Return the (x, y) coordinate for the center point of the cell that contains the specified text.  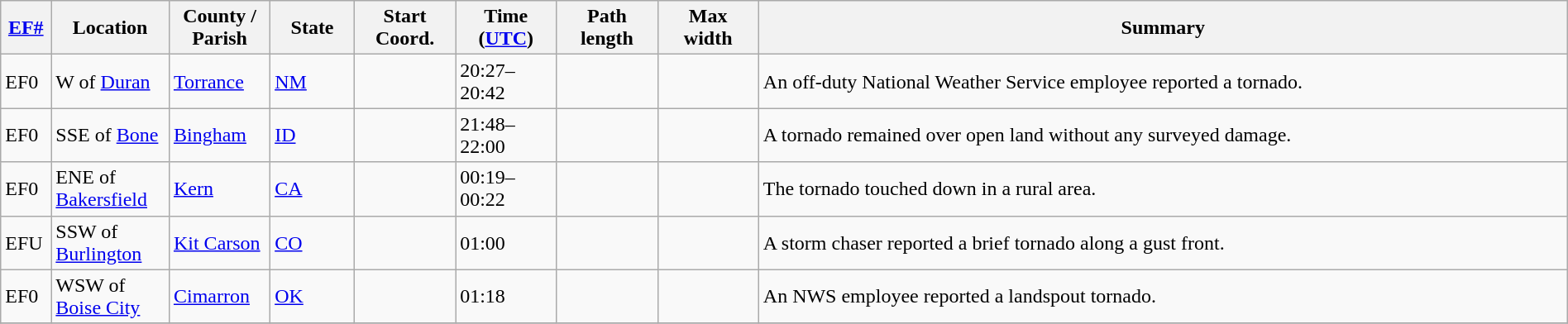
21:48–22:00 (506, 136)
OK (313, 296)
A storm chaser reported a brief tornado along a gust front. (1163, 243)
CO (313, 243)
SSE of Bone (111, 136)
EF# (26, 28)
Kern (219, 188)
CA (313, 188)
The tornado touched down in a rural area. (1163, 188)
01:00 (506, 243)
Bingham (219, 136)
An off-duty National Weather Service employee reported a tornado. (1163, 81)
Torrance (219, 81)
A tornado remained over open land without any surveyed damage. (1163, 136)
Path length (607, 28)
Summary (1163, 28)
Start Coord. (404, 28)
SSW of Burlington (111, 243)
County / Parish (219, 28)
An NWS employee reported a landspout tornado. (1163, 296)
01:18 (506, 296)
Kit Carson (219, 243)
Location (111, 28)
W of Duran (111, 81)
WSW of Boise City (111, 296)
State (313, 28)
Cimarron (219, 296)
Max width (708, 28)
Time (UTC) (506, 28)
NM (313, 81)
EFU (26, 243)
20:27–20:42 (506, 81)
00:19–00:22 (506, 188)
ENE of Bakersfield (111, 188)
ID (313, 136)
